Locate the cell with the specified text and output its [X, Y] center coordinate. 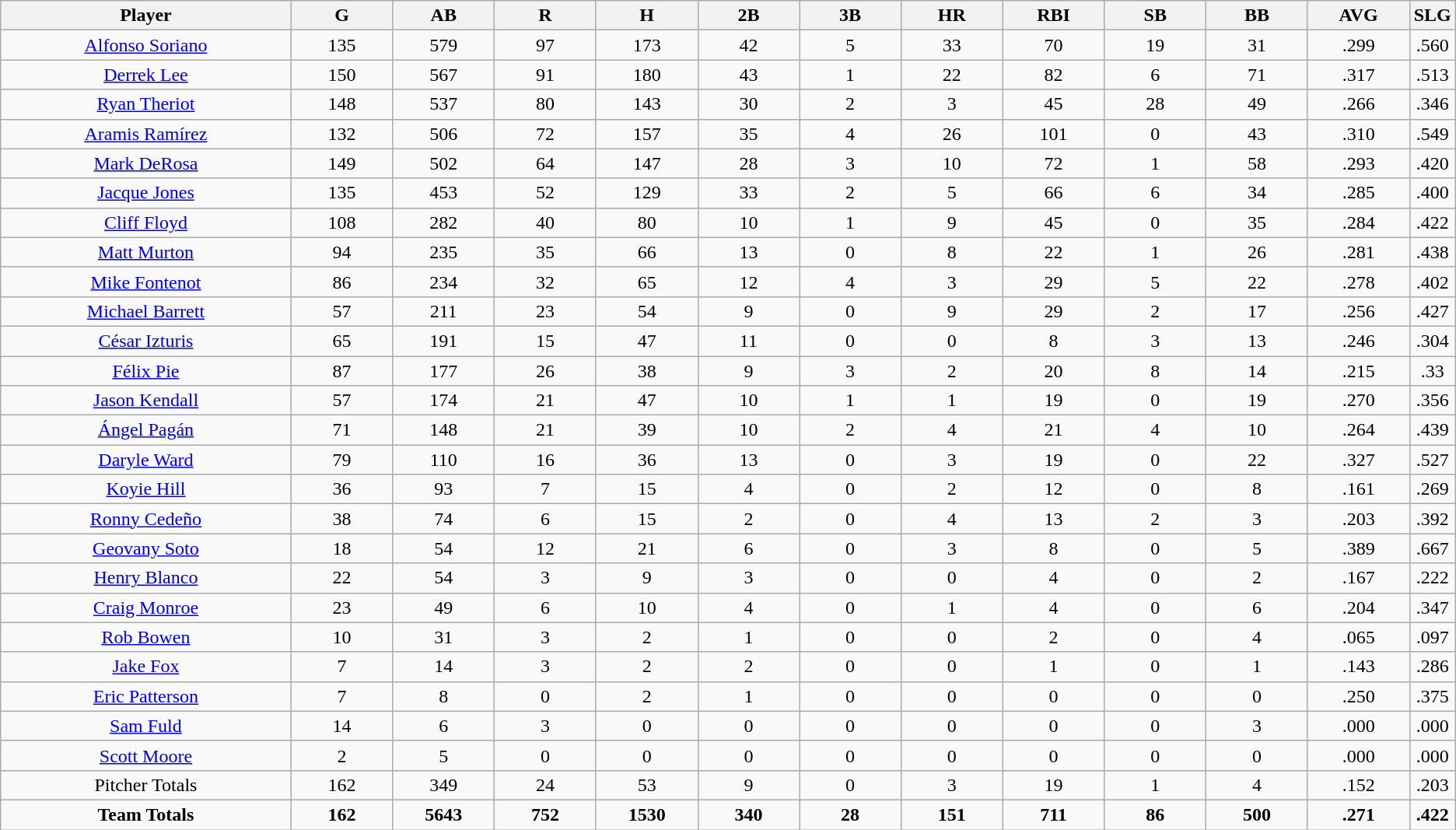
SLG [1433, 16]
17 [1257, 311]
Sam Fuld [146, 726]
Jake Fox [146, 667]
HR [952, 16]
1530 [647, 814]
.375 [1433, 696]
174 [443, 401]
Player [146, 16]
143 [647, 104]
.161 [1358, 489]
AVG [1358, 16]
74 [443, 519]
.271 [1358, 814]
.143 [1358, 667]
.667 [1433, 548]
18 [342, 548]
3B [851, 16]
2B [748, 16]
.439 [1433, 430]
.389 [1358, 548]
Ángel Pagán [146, 430]
157 [647, 134]
.215 [1358, 371]
Eric Patterson [146, 696]
.256 [1358, 311]
234 [443, 282]
132 [342, 134]
.527 [1433, 460]
.549 [1433, 134]
.356 [1433, 401]
SB [1156, 16]
82 [1053, 75]
Matt Murton [146, 252]
Cliff Floyd [146, 222]
24 [546, 785]
Craig Monroe [146, 608]
.347 [1433, 608]
Team Totals [146, 814]
.560 [1433, 45]
180 [647, 75]
.304 [1433, 341]
.246 [1358, 341]
567 [443, 75]
Jason Kendall [146, 401]
César Izturis [146, 341]
Jacque Jones [146, 193]
79 [342, 460]
AB [443, 16]
42 [748, 45]
.264 [1358, 430]
34 [1257, 193]
.270 [1358, 401]
147 [647, 163]
.346 [1433, 104]
Derrek Lee [146, 75]
340 [748, 814]
282 [443, 222]
149 [342, 163]
.400 [1433, 193]
108 [342, 222]
.097 [1433, 637]
52 [546, 193]
151 [952, 814]
87 [342, 371]
.065 [1358, 637]
58 [1257, 163]
150 [342, 75]
502 [443, 163]
RBI [1053, 16]
64 [546, 163]
711 [1053, 814]
Daryle Ward [146, 460]
Scott Moore [146, 755]
11 [748, 341]
.513 [1433, 75]
.427 [1433, 311]
.250 [1358, 696]
506 [443, 134]
Pitcher Totals [146, 785]
235 [443, 252]
Rob Bowen [146, 637]
.152 [1358, 785]
.222 [1433, 578]
.204 [1358, 608]
.269 [1433, 489]
211 [443, 311]
.438 [1433, 252]
5643 [443, 814]
.402 [1433, 282]
.266 [1358, 104]
.33 [1433, 371]
94 [342, 252]
Henry Blanco [146, 578]
Mike Fontenot [146, 282]
453 [443, 193]
70 [1053, 45]
Michael Barrett [146, 311]
.281 [1358, 252]
20 [1053, 371]
537 [443, 104]
129 [647, 193]
752 [546, 814]
.420 [1433, 163]
579 [443, 45]
32 [546, 282]
173 [647, 45]
500 [1257, 814]
.293 [1358, 163]
93 [443, 489]
Koyie Hill [146, 489]
Aramis Ramírez [146, 134]
.310 [1358, 134]
H [647, 16]
.299 [1358, 45]
.392 [1433, 519]
101 [1053, 134]
Ronny Cedeño [146, 519]
53 [647, 785]
Geovany Soto [146, 548]
91 [546, 75]
.286 [1433, 667]
.285 [1358, 193]
110 [443, 460]
16 [546, 460]
177 [443, 371]
.327 [1358, 460]
Ryan Theriot [146, 104]
97 [546, 45]
BB [1257, 16]
349 [443, 785]
.278 [1358, 282]
Mark DeRosa [146, 163]
.284 [1358, 222]
Alfonso Soriano [146, 45]
R [546, 16]
30 [748, 104]
.317 [1358, 75]
Félix Pie [146, 371]
40 [546, 222]
39 [647, 430]
.167 [1358, 578]
G [342, 16]
191 [443, 341]
